Locate the cell with the specified text and output its [X, Y] center coordinate. 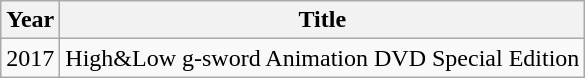
2017 [30, 58]
Title [322, 20]
High&Low g-sword Animation DVD Special Edition [322, 58]
Year [30, 20]
